Search for the cell housing the specified text and yield its [x, y] center coordinate. 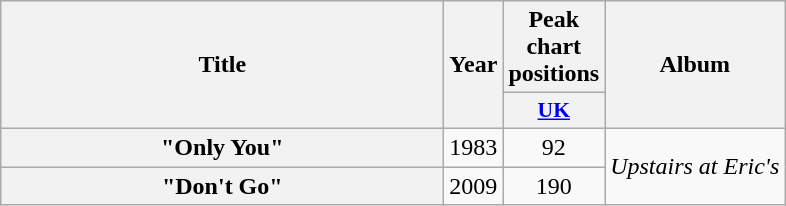
Album [695, 65]
92 [554, 147]
Upstairs at Eric's [695, 166]
Peak chart positions [554, 47]
"Only You" [222, 147]
UK [554, 111]
Year [474, 65]
Title [222, 65]
"Don't Go" [222, 185]
1983 [474, 147]
2009 [474, 185]
190 [554, 185]
